From the cell containing the given text, extract its center point as [x, y] coordinate. 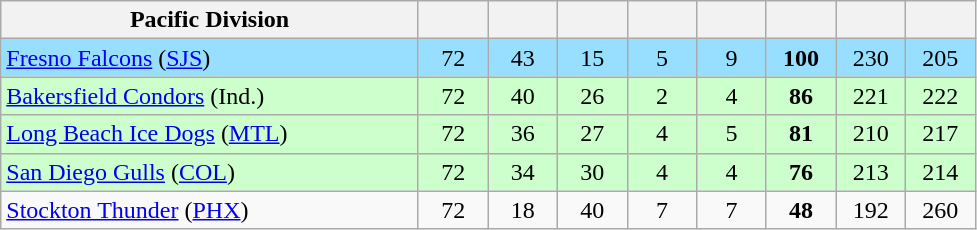
Long Beach Ice Dogs (MTL) [210, 134]
9 [732, 58]
Pacific Division [210, 20]
27 [593, 134]
81 [801, 134]
Stockton Thunder (PHX) [210, 210]
260 [940, 210]
36 [523, 134]
15 [593, 58]
Fresno Falcons (SJS) [210, 58]
222 [940, 96]
Bakersfield Condors (Ind.) [210, 96]
230 [871, 58]
217 [940, 134]
San Diego Gulls (COL) [210, 172]
43 [523, 58]
192 [871, 210]
86 [801, 96]
213 [871, 172]
210 [871, 134]
2 [662, 96]
205 [940, 58]
18 [523, 210]
221 [871, 96]
26 [593, 96]
34 [523, 172]
214 [940, 172]
30 [593, 172]
76 [801, 172]
100 [801, 58]
48 [801, 210]
